Find where the given text appears and provide that cell's center as [X, Y] coordinate. 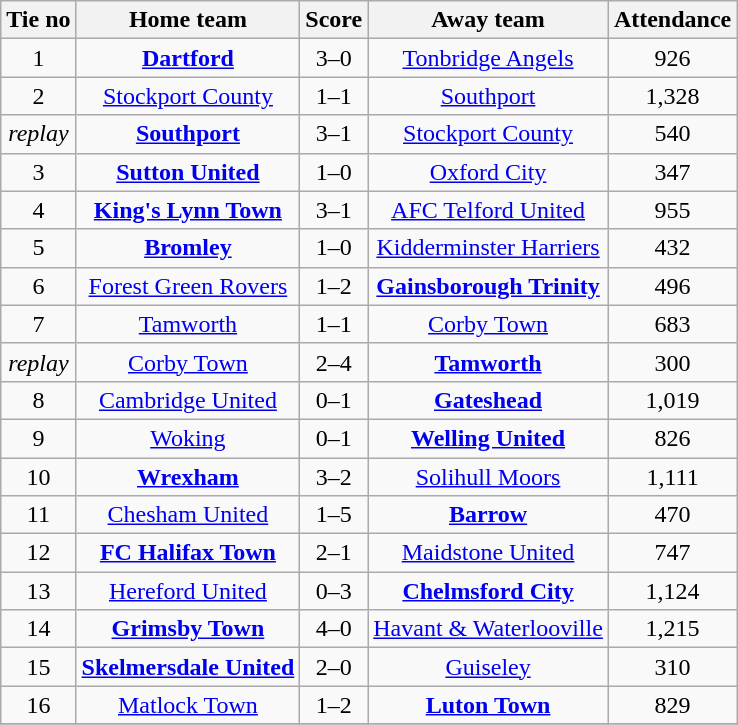
Gateshead [488, 400]
4 [38, 210]
Welling United [488, 438]
Bromley [188, 248]
300 [672, 362]
470 [672, 515]
2 [38, 96]
Tie no [38, 20]
Gainsborough Trinity [488, 286]
Score [334, 20]
1,124 [672, 591]
Havant & Waterlooville [488, 629]
AFC Telford United [488, 210]
1,215 [672, 629]
Sutton United [188, 172]
6 [38, 286]
Skelmersdale United [188, 667]
Forest Green Rovers [188, 286]
Barrow [488, 515]
15 [38, 667]
Cambridge United [188, 400]
5 [38, 248]
955 [672, 210]
1–5 [334, 515]
FC Halifax Town [188, 553]
9 [38, 438]
Attendance [672, 20]
Wrexham [188, 477]
3–2 [334, 477]
Tonbridge Angels [488, 58]
0–3 [334, 591]
2–1 [334, 553]
310 [672, 667]
540 [672, 134]
496 [672, 286]
Solihull Moors [488, 477]
14 [38, 629]
1,328 [672, 96]
10 [38, 477]
4–0 [334, 629]
7 [38, 324]
8 [38, 400]
Maidstone United [488, 553]
Home team [188, 20]
829 [672, 705]
3–0 [334, 58]
747 [672, 553]
Chelmsford City [488, 591]
Oxford City [488, 172]
1 [38, 58]
1,019 [672, 400]
13 [38, 591]
Luton Town [488, 705]
Chesham United [188, 515]
Grimsby Town [188, 629]
Guiseley [488, 667]
Kidderminster Harriers [488, 248]
Hereford United [188, 591]
826 [672, 438]
12 [38, 553]
2–0 [334, 667]
Away team [488, 20]
11 [38, 515]
Woking [188, 438]
926 [672, 58]
683 [672, 324]
Dartford [188, 58]
1,111 [672, 477]
347 [672, 172]
3 [38, 172]
Matlock Town [188, 705]
King's Lynn Town [188, 210]
2–4 [334, 362]
16 [38, 705]
432 [672, 248]
